Identify which cell holds the provided text, then report its (x, y) central coordinate. 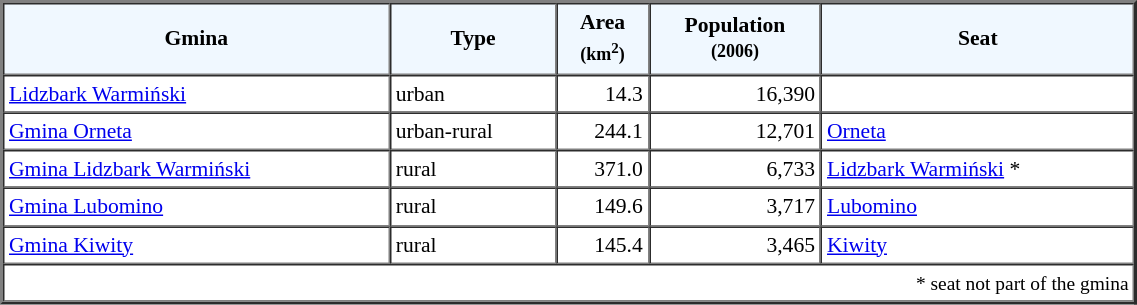
Orneta (978, 131)
* seat not part of the gmina (569, 283)
149.6 (602, 207)
3,465 (735, 245)
Lidzbark Warmiński * (978, 169)
244.1 (602, 131)
14.3 (602, 93)
Gmina Lidzbark Warmiński (196, 169)
Kiwity (978, 245)
3,717 (735, 207)
Gmina Orneta (196, 131)
Seat (978, 38)
Area(km2) (602, 38)
Type (474, 38)
371.0 (602, 169)
6,733 (735, 169)
Gmina Kiwity (196, 245)
Gmina Lubomino (196, 207)
Gmina (196, 38)
urban-rural (474, 131)
145.4 (602, 245)
Lubomino (978, 207)
urban (474, 93)
12,701 (735, 131)
Population(2006) (735, 38)
Lidzbark Warmiński (196, 93)
16,390 (735, 93)
